Provide the (X, Y) coordinate of the cell's center where the given text is located.  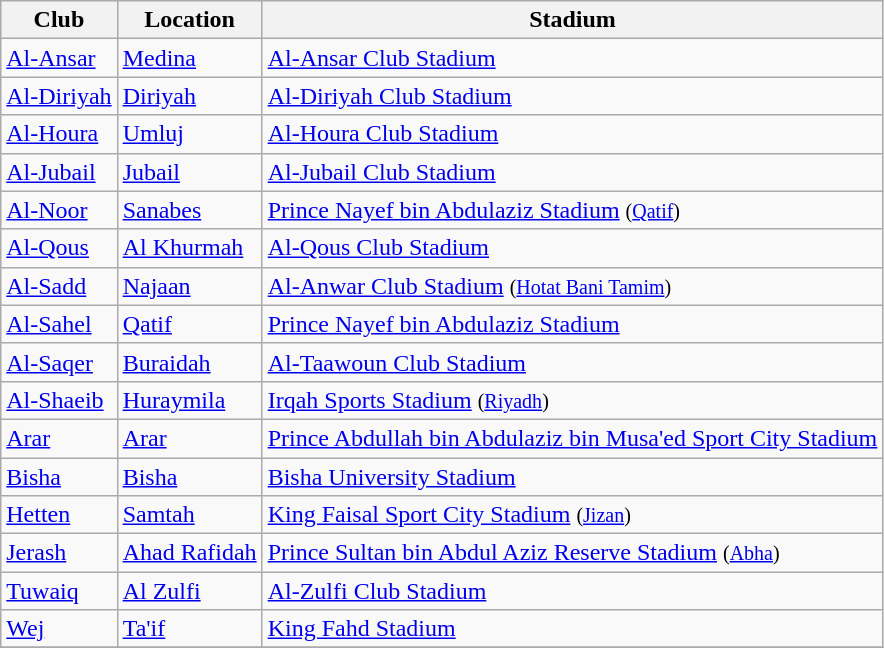
Ta'if (190, 629)
Al-Houra Club Stadium (572, 134)
Bisha University Stadium (572, 477)
Al-Anwar Club Stadium (Hotat Bani Tamim) (572, 286)
Najaan (190, 286)
Tuwaiq (59, 591)
Ahad Rafidah (190, 553)
Prince Nayef bin Abdulaziz Stadium (Qatif) (572, 210)
Al-Qous Club Stadium (572, 248)
Huraymila (190, 400)
Al-Saqer (59, 362)
Al Zulfi (190, 591)
Al-Noor (59, 210)
Al-Jubail Club Stadium (572, 172)
Al-Ansar Club Stadium (572, 58)
Buraidah (190, 362)
Al-Jubail (59, 172)
Irqah Sports Stadium (Riyadh) (572, 400)
Wej (59, 629)
Al-Diriyah (59, 96)
Prince Sultan bin Abdul Aziz Reserve Stadium (Abha) (572, 553)
Prince Abdullah bin Abdulaziz bin Musa'ed Sport City Stadium (572, 438)
Sanabes (190, 210)
Al-Ansar (59, 58)
Umluj (190, 134)
Medina (190, 58)
Jubail (190, 172)
Al-Diriyah Club Stadium (572, 96)
Al-Shaeib (59, 400)
King Fahd Stadium (572, 629)
Al-Taawoun Club Stadium (572, 362)
Prince Nayef bin Abdulaziz Stadium (572, 324)
Hetten (59, 515)
Al-Zulfi Club Stadium (572, 591)
Al-Qous (59, 248)
Al-Sahel (59, 324)
Samtah (190, 515)
Stadium (572, 20)
Diriyah (190, 96)
Al Khurmah (190, 248)
Al-Sadd (59, 286)
Location (190, 20)
King Faisal Sport City Stadium (Jizan) (572, 515)
Club (59, 20)
Qatif (190, 324)
Jerash (59, 553)
Al-Houra (59, 134)
